Output the (x, y) coordinate of the center of the cell containing the given text.  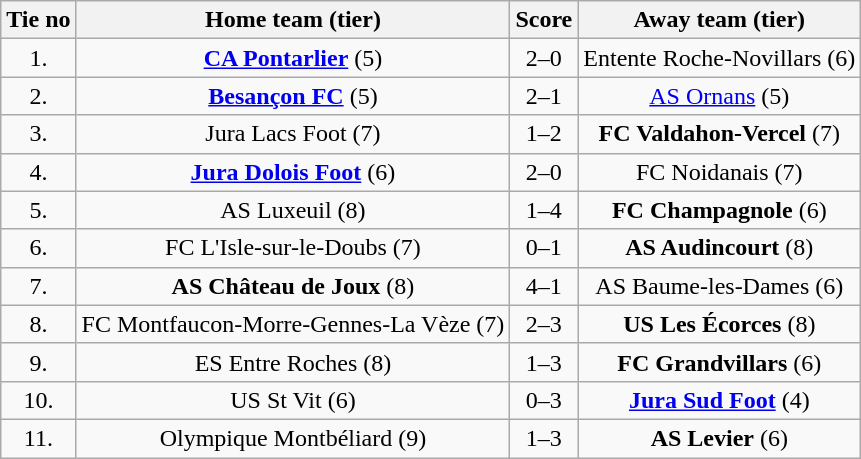
Entente Roche-Novillars (6) (720, 58)
0–1 (544, 248)
5. (38, 210)
AS Luxeuil (8) (293, 210)
AS Audincourt (8) (720, 248)
FC Champagnole (6) (720, 210)
0–3 (544, 400)
6. (38, 248)
2–1 (544, 96)
Jura Lacs Foot (7) (293, 134)
11. (38, 438)
2. (38, 96)
7. (38, 286)
AS Levier (6) (720, 438)
1. (38, 58)
FC Valdahon-Vercel (7) (720, 134)
9. (38, 362)
FC L'Isle-sur-le-Doubs (7) (293, 248)
1–2 (544, 134)
1–4 (544, 210)
FC Grandvillars (6) (720, 362)
Away team (tier) (720, 20)
US Les Écorces (8) (720, 324)
4. (38, 172)
Home team (tier) (293, 20)
Jura Dolois Foot (6) (293, 172)
Besançon FC (5) (293, 96)
AS Ornans (5) (720, 96)
8. (38, 324)
CA Pontarlier (5) (293, 58)
Jura Sud Foot (4) (720, 400)
FC Noidanais (7) (720, 172)
Olympique Montbéliard (9) (293, 438)
2–3 (544, 324)
3. (38, 134)
US St Vit (6) (293, 400)
4–1 (544, 286)
AS Château de Joux (8) (293, 286)
Score (544, 20)
ES Entre Roches (8) (293, 362)
AS Baume-les-Dames (6) (720, 286)
10. (38, 400)
FC Montfaucon-Morre-Gennes-La Vèze (7) (293, 324)
Tie no (38, 20)
